Determine the [X, Y] coordinate at the center of the cell enclosing the given text.  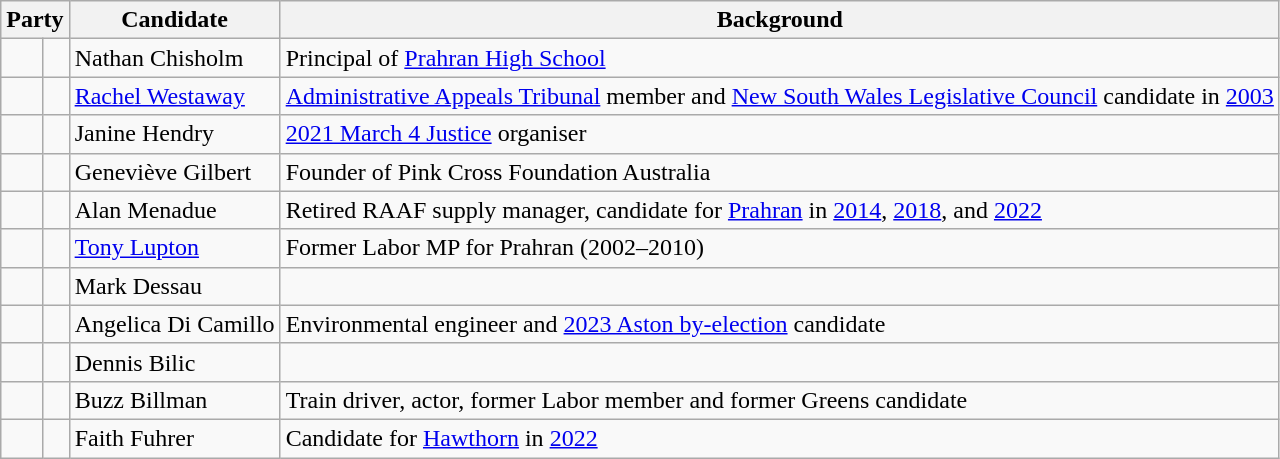
Retired RAAF supply manager, candidate for Prahran in 2014, 2018, and 2022 [780, 210]
2021 March 4 Justice organiser [780, 134]
Rachel Westaway [174, 96]
Former Labor MP for Prahran (2002–2010) [780, 248]
Environmental engineer and 2023 Aston by-election candidate [780, 324]
Tony Lupton [174, 248]
Dennis Bilic [174, 362]
Faith Fuhrer [174, 438]
Candidate for Hawthorn in 2022 [780, 438]
Train driver, actor, former Labor member and former Greens candidate [780, 400]
Mark Dessau [174, 286]
Candidate [174, 20]
Nathan Chisholm [174, 58]
Principal of Prahran High School [780, 58]
Geneviève Gilbert [174, 172]
Party [35, 20]
Administrative Appeals Tribunal member and New South Wales Legislative Council candidate in 2003 [780, 96]
Angelica Di Camillo [174, 324]
Buzz Billman [174, 400]
Founder of Pink Cross Foundation Australia [780, 172]
Alan Menadue [174, 210]
Janine Hendry [174, 134]
Background [780, 20]
